For the text-containing cell, return its midpoint in [X, Y] coordinate format. 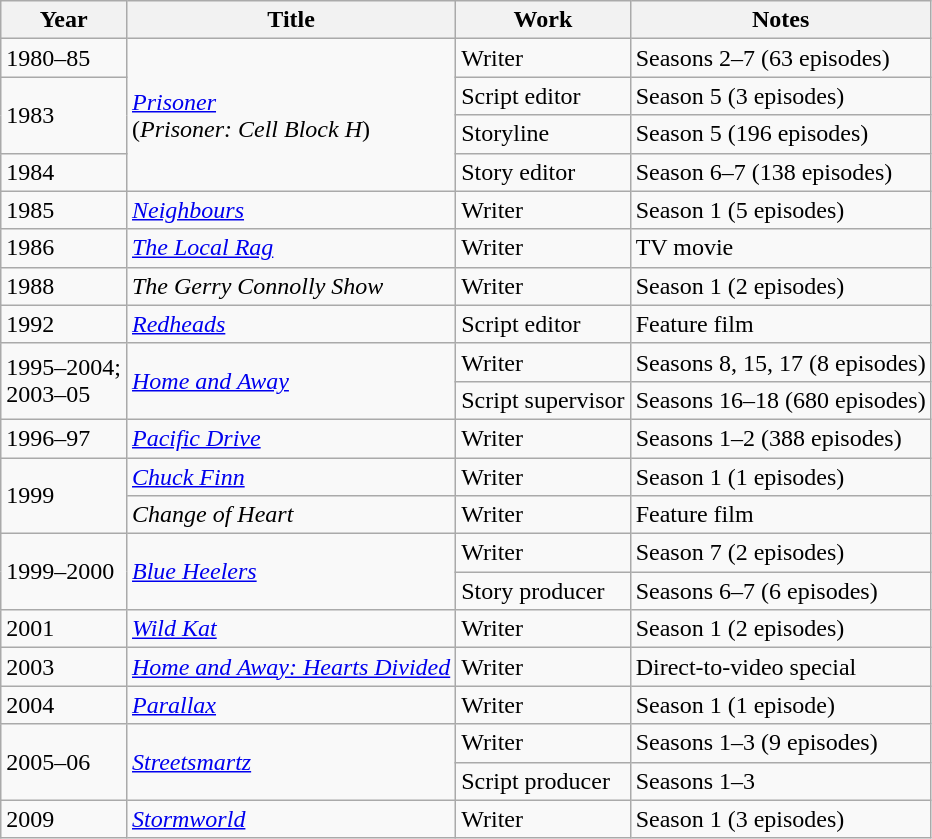
2003 [64, 667]
Season 1 (3 episodes) [780, 819]
1992 [64, 324]
Seasons 6–7 (6 episodes) [780, 591]
Season 6–7 (138 episodes) [780, 172]
Season 1 (1 episodes) [780, 477]
Seasons 1–3 (9 episodes) [780, 743]
Blue Heelers [290, 572]
Storyline [543, 134]
Prisoner(Prisoner: Cell Block H) [290, 115]
1988 [64, 286]
2009 [64, 819]
2001 [64, 629]
Seasons 2–7 (63 episodes) [780, 58]
Story editor [543, 172]
Script producer [543, 781]
1999–2000 [64, 572]
Wild Kat [290, 629]
Home and Away: Hearts Divided [290, 667]
Season 7 (2 episodes) [780, 553]
Season 5 (3 episodes) [780, 96]
1995–2004;2003–05 [64, 381]
Home and Away [290, 381]
1984 [64, 172]
Seasons 16–18 (680 episodes) [780, 400]
Redheads [290, 324]
Change of Heart [290, 515]
Script supervisor [543, 400]
Work [543, 20]
2005–06 [64, 762]
1996–97 [64, 438]
Year [64, 20]
Chuck Finn [290, 477]
TV movie [780, 248]
Season 1 (1 episode) [780, 705]
Parallax [290, 705]
Story producer [543, 591]
Seasons 1–2 (388 episodes) [780, 438]
Seasons 1–3 [780, 781]
1985 [64, 210]
Seasons 8, 15, 17 (8 episodes) [780, 362]
2004 [64, 705]
Pacific Drive [290, 438]
1986 [64, 248]
Streetsmartz [290, 762]
Neighbours [290, 210]
Season 1 (5 episodes) [780, 210]
Direct-to-video special [780, 667]
1980–85 [64, 58]
Title [290, 20]
Notes [780, 20]
The Gerry Connolly Show [290, 286]
Stormworld [290, 819]
1999 [64, 496]
Season 5 (196 episodes) [780, 134]
1983 [64, 115]
The Local Rag [290, 248]
